Pinpoint the cell where the given text exists, returning its (x, y) midpoint coordinate. 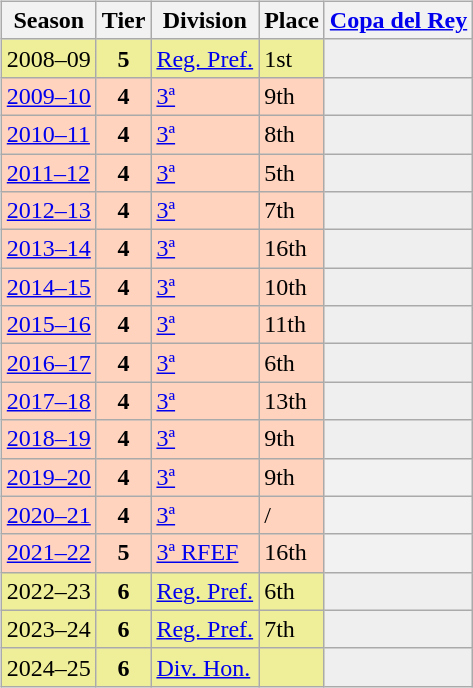
2008–09 (48, 58)
13th (292, 401)
8th (292, 134)
2020–21 (48, 515)
2015–16 (48, 325)
Div. Hon. (205, 667)
2013–14 (48, 249)
5th (292, 173)
2017–18 (48, 401)
11th (292, 325)
2019–20 (48, 477)
/ (292, 515)
Tier (124, 20)
Division (205, 20)
2024–25 (48, 667)
2009–10 (48, 96)
10th (292, 287)
2018–19 (48, 439)
Season (48, 20)
2022–23 (48, 591)
2010–11 (48, 134)
3ª RFEF (205, 553)
Copa del Rey (398, 20)
2016–17 (48, 363)
2012–13 (48, 211)
2014–15 (48, 287)
2023–24 (48, 629)
Place (292, 20)
1st (292, 58)
2021–22 (48, 553)
2011–12 (48, 173)
